Capture the cell that displays the provided text and extract its (X, Y) central coordinate. 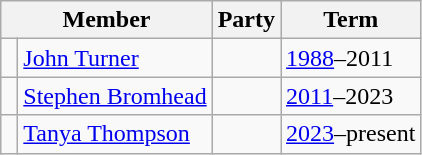
1988–2011 (351, 58)
2023–present (351, 134)
Member (106, 20)
John Turner (115, 58)
2011–2023 (351, 96)
Term (351, 20)
Tanya Thompson (115, 134)
Party (246, 20)
Stephen Bromhead (115, 96)
